Pinpoint the cell where the given text exists, returning its (X, Y) midpoint coordinate. 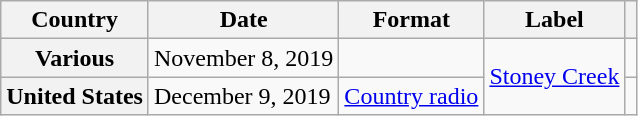
Date (243, 20)
United States (75, 96)
December 9, 2019 (243, 96)
Various (75, 58)
Stoney Creek (554, 77)
Label (554, 20)
Country radio (412, 96)
Country (75, 20)
November 8, 2019 (243, 58)
Format (412, 20)
